Extract the (X, Y) coordinate from the center of the cell holding the provided text.  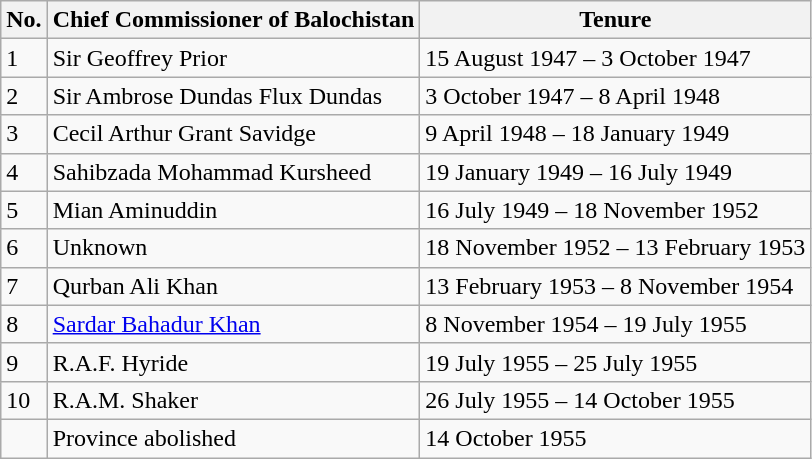
Sir Geoffrey Prior (234, 58)
3 October 1947 – 8 April 1948 (616, 96)
R.A.M. Shaker (234, 400)
8 (24, 324)
16 July 1949 – 18 November 1952 (616, 210)
19 July 1955 – 25 July 1955 (616, 362)
1 (24, 58)
No. (24, 20)
7 (24, 286)
Tenure (616, 20)
4 (24, 172)
18 November 1952 – 13 February 1953 (616, 248)
Cecil Arthur Grant Savidge (234, 134)
8 November 1954 – 19 July 1955 (616, 324)
Sahibzada Mohammad Kursheed (234, 172)
9 April 1948 – 18 January 1949 (616, 134)
Province abolished (234, 438)
15 August 1947 – 3 October 1947 (616, 58)
Sir Ambrose Dundas Flux Dundas (234, 96)
9 (24, 362)
13 February 1953 – 8 November 1954 (616, 286)
3 (24, 134)
6 (24, 248)
Mian Aminuddin (234, 210)
2 (24, 96)
Unknown (234, 248)
14 October 1955 (616, 438)
19 January 1949 – 16 July 1949 (616, 172)
Sardar Bahadur Khan (234, 324)
5 (24, 210)
R.A.F. Hyride (234, 362)
26 July 1955 – 14 October 1955 (616, 400)
Chief Commissioner of Balochistan (234, 20)
Qurban Ali Khan (234, 286)
10 (24, 400)
